Output the [x, y] coordinate of the center of the cell containing the given text.  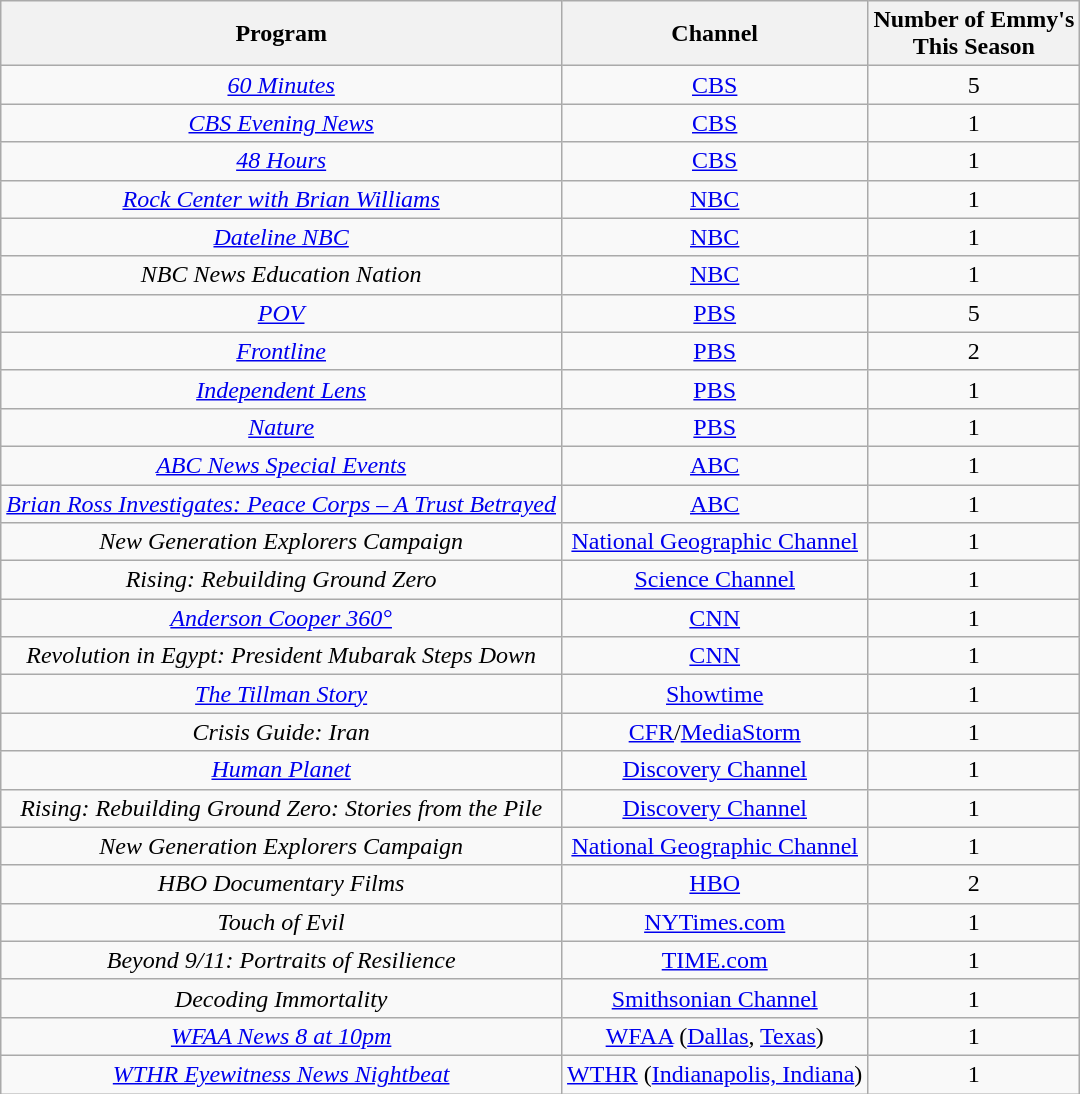
Number of Emmy's This Season [974, 34]
POV [282, 313]
Channel [715, 34]
ABC News Special Events [282, 465]
TIME.com [715, 960]
Beyond 9/11: Portraits of Resilience [282, 960]
Decoding Immortality [282, 998]
Smithsonian Channel [715, 998]
48 Hours [282, 161]
Brian Ross Investigates: Peace Corps – A Trust Betrayed [282, 503]
WTHR Eyewitness News Nightbeat [282, 1074]
NBC News Education Nation [282, 275]
Rising: Rebuilding Ground Zero: Stories from the Pile [282, 808]
Anderson Cooper 360° [282, 618]
Science Channel [715, 580]
Independent Lens [282, 389]
WFAA News 8 at 10pm [282, 1036]
Program [282, 34]
Showtime [715, 694]
CFR/MediaStorm [715, 732]
Touch of Evil [282, 922]
NYTimes.com [715, 922]
Revolution in Egypt: President Mubarak Steps Down [282, 656]
Frontline [282, 351]
Human Planet [282, 770]
60 Minutes [282, 85]
Rising: Rebuilding Ground Zero [282, 580]
HBO Documentary Films [282, 884]
WFAA (Dallas, Texas) [715, 1036]
HBO [715, 884]
Rock Center with Brian Williams [282, 199]
Nature [282, 427]
WTHR (Indianapolis, Indiana) [715, 1074]
The Tillman Story [282, 694]
Dateline NBC [282, 237]
CBS Evening News [282, 123]
Crisis Guide: Iran [282, 732]
